Identify which cell holds the provided text, then report its [X, Y] central coordinate. 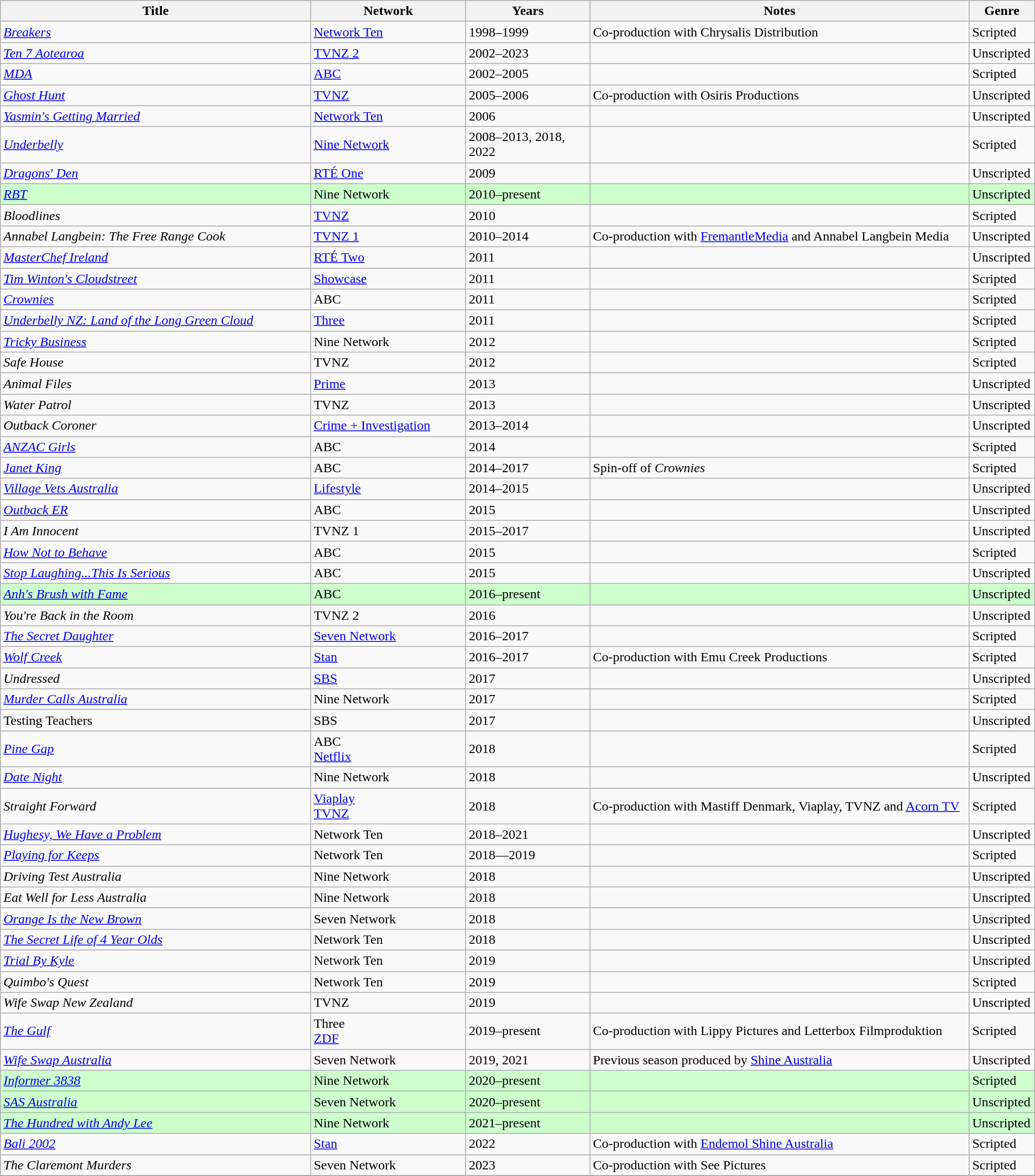
Previous season produced by Shine Australia [780, 1060]
Bloodlines [156, 215]
Wife Swap Australia [156, 1060]
Quimbo's Quest [156, 981]
Co-production with Chrysalis Distribution [780, 32]
Co-production with Mastiff Denmark, Viaplay, TVNZ and Acorn TV [780, 806]
Bali 2002 [156, 1144]
Animal Files [156, 384]
2023 [527, 1165]
Undressed [156, 678]
ThreeZDF [388, 1032]
1998–1999 [527, 32]
ANZAC Girls [156, 447]
2014 [527, 447]
Breakers [156, 32]
Straight Forward [156, 806]
Genre [1002, 11]
Outback ER [156, 510]
Crownies [156, 300]
Hughesy, We Have a Problem [156, 834]
2016–present [527, 594]
Informer 3838 [156, 1081]
2014–2015 [527, 489]
2018—2019 [527, 855]
Co-production with Endemol Shine Australia [780, 1144]
Yasmin's Getting Married [156, 116]
Water Patrol [156, 405]
Prime [388, 384]
Orange Is the New Brown [156, 918]
The Secret Daughter [156, 636]
2010–2014 [527, 236]
You're Back in the Room [156, 615]
2016 [527, 615]
2019–present [527, 1032]
Crime + Investigation [388, 426]
Co-production with Osiris Productions [780, 95]
2006 [527, 116]
RTÉ One [388, 173]
Years [527, 11]
SAS Australia [156, 1102]
MasterChef Ireland [156, 257]
Co-production with Lippy Pictures and Letterbox Filmproduktion [780, 1032]
Playing for Keeps [156, 855]
Spin-off of Crownies [780, 468]
Ten 7 Aotearoa [156, 53]
Co-production with See Pictures [780, 1165]
Underbelly [156, 145]
Ghost Hunt [156, 95]
2005–2006 [527, 95]
Date Night [156, 777]
2010 [527, 215]
Murder Calls Australia [156, 699]
Notes [780, 11]
2014–2017 [527, 468]
The Secret Life of 4 Year Olds [156, 939]
Trial By Kyle [156, 960]
Lifestyle [388, 489]
2002–2005 [527, 74]
Village Vets Australia [156, 489]
2018–2021 [527, 834]
Wife Swap New Zealand [156, 1003]
2010–present [527, 194]
Wolf Creek [156, 657]
Tim Winton's Cloudstreet [156, 278]
RBT [156, 194]
ABCNetflix [388, 749]
Three [388, 321]
Outback Coroner [156, 426]
2019, 2021 [527, 1060]
Co-production with Emu Creek Productions [780, 657]
I Am Innocent [156, 531]
2002–2023 [527, 53]
2008–2013, 2018, 2022 [527, 145]
2022 [527, 1144]
Showcase [388, 278]
The Claremont Murders [156, 1165]
Janet King [156, 468]
2021–present [527, 1123]
Driving Test Australia [156, 876]
Anh's Brush with Fame [156, 594]
Tricky Business [156, 342]
Title [156, 11]
The Gulf [156, 1032]
RTÉ Two [388, 257]
Underbelly NZ: Land of the Long Green Cloud [156, 321]
Network [388, 11]
How Not to Behave [156, 552]
MDA [156, 74]
ViaplayTVNZ [388, 806]
Safe House [156, 363]
The Hundred with Andy Lee [156, 1123]
Pine Gap [156, 749]
Testing Teachers [156, 720]
2013–2014 [527, 426]
Eat Well for Less Australia [156, 897]
Annabel Langbein: The Free Range Cook [156, 236]
2015–2017 [527, 531]
2009 [527, 173]
Co-production with FremantleMedia and Annabel Langbein Media [780, 236]
Dragons' Den [156, 173]
Stop Laughing...This Is Serious [156, 573]
